Search for the cell housing the specified text and yield its [x, y] center coordinate. 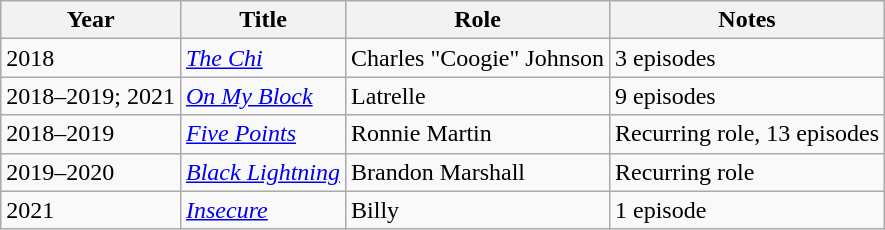
Role [478, 20]
2018–2019; 2021 [91, 96]
Latrelle [478, 96]
Billy [478, 210]
1 episode [748, 210]
Brandon Marshall [478, 172]
Black Lightning [262, 172]
Year [91, 20]
Insecure [262, 210]
Ronnie Martin [478, 134]
2018–2019 [91, 134]
Title [262, 20]
The Chi [262, 58]
Notes [748, 20]
On My Block [262, 96]
2019–2020 [91, 172]
3 episodes [748, 58]
Five Points [262, 134]
Recurring role, 13 episodes [748, 134]
2018 [91, 58]
9 episodes [748, 96]
2021 [91, 210]
Charles "Coogie" Johnson [478, 58]
Recurring role [748, 172]
